Pinpoint the cell where the given text exists, returning its [X, Y] midpoint coordinate. 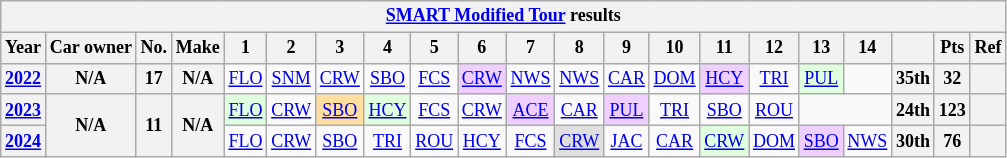
4 [388, 48]
Make [198, 48]
35th [914, 78]
3 [340, 48]
32 [952, 78]
10 [674, 48]
2022 [24, 78]
9 [627, 48]
12 [774, 48]
Year [24, 48]
6 [482, 48]
2 [292, 48]
2024 [24, 140]
24th [914, 110]
Ref [988, 48]
123 [952, 110]
No. [154, 48]
17 [154, 78]
30th [914, 140]
8 [580, 48]
1 [246, 48]
14 [868, 48]
ACE [530, 110]
5 [434, 48]
76 [952, 140]
JAC [627, 140]
Pts [952, 48]
SMART Modified Tour results [504, 16]
13 [821, 48]
SNM [292, 78]
2023 [24, 110]
7 [530, 48]
Car owner [90, 48]
